Scan for the cell matching the given text and deliver its (X, Y) coordinate at center. 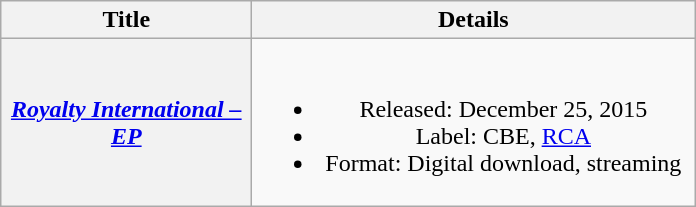
Title (126, 20)
Royalty International – EP (126, 122)
Details (474, 20)
Released: December 25, 2015Label: CBE, RCAFormat: Digital download, streaming (474, 122)
